Return the (X, Y) coordinate for the center point of the cell that contains the specified text.  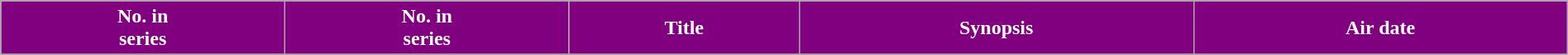
Air date (1380, 28)
Title (684, 28)
Synopsis (996, 28)
